Search for the cell housing the specified text and yield its (x, y) center coordinate. 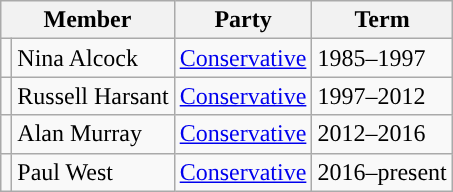
Russell Harsant (93, 96)
Party (243, 20)
1985–1997 (382, 58)
Term (382, 20)
Member (88, 20)
2012–2016 (382, 134)
2016–present (382, 172)
Nina Alcock (93, 58)
1997–2012 (382, 96)
Alan Murray (93, 134)
Paul West (93, 172)
